Capture the cell that displays the provided text and extract its [X, Y] central coordinate. 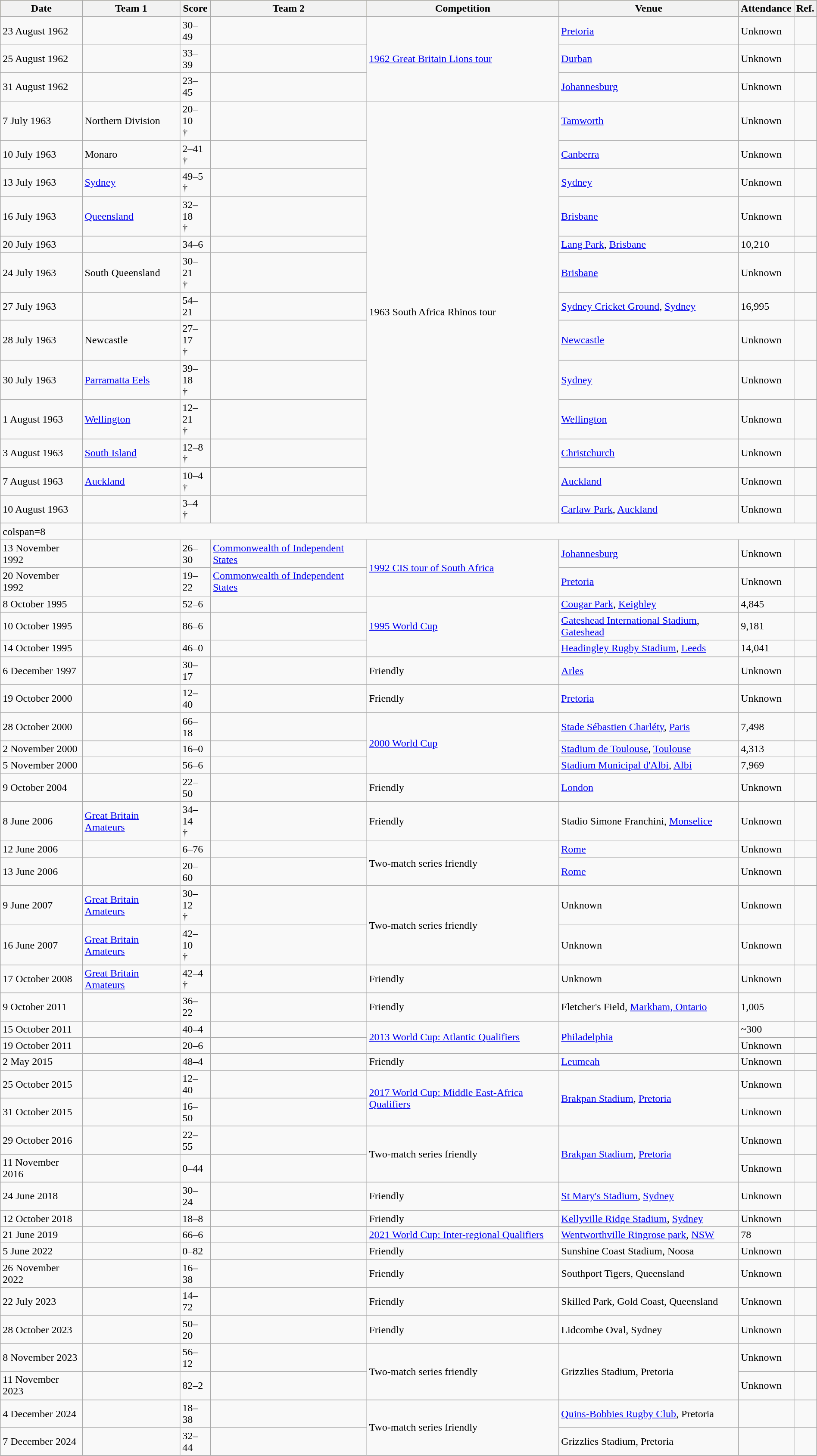
South Queensland [131, 272]
South Island [131, 453]
7,969 [766, 765]
11 November 2016 [41, 1168]
19 October 2000 [41, 699]
39–18† [196, 380]
Queensland [131, 216]
28 October 2000 [41, 726]
10 August 1963 [41, 509]
16–50 [196, 1112]
12–8† [196, 453]
Christchurch [649, 453]
Quins-Bobbies Rugby Club, Pretoria [649, 1414]
42–10† [196, 945]
20 November 1992 [41, 582]
26–30 [196, 554]
10 October 1995 [41, 626]
48–4 [196, 1062]
9 October 2004 [41, 787]
17 October 2008 [41, 979]
1963 South Africa Rhinos tour [463, 312]
22 July 2023 [41, 1302]
Stadium de Toulouse, Toulouse [649, 749]
Team 2 [288, 9]
Canberra [649, 154]
9,181 [766, 626]
1992 CIS tour of South Africa [463, 568]
18–38 [196, 1414]
Leumeah [649, 1062]
2021 World Cup: Inter-regional Qualifiers [463, 1235]
25 October 2015 [41, 1084]
1 August 1963 [41, 420]
20–10† [196, 121]
1,005 [766, 1007]
2–41† [196, 154]
Cougar Park, Keighley [649, 604]
32–18† [196, 216]
4,313 [766, 749]
Carlaw Park, Auckland [649, 509]
6 December 1997 [41, 670]
56–12 [196, 1358]
14–72 [196, 1302]
Arles [649, 670]
20–60 [196, 872]
2 May 2015 [41, 1062]
19–22 [196, 582]
2000 World Cup [463, 743]
9 October 2011 [41, 1007]
34–14† [196, 821]
86–6 [196, 626]
26 November 2022 [41, 1273]
7,498 [766, 726]
16 June 2007 [41, 945]
18–8 [196, 1219]
16 July 1963 [41, 216]
10–4† [196, 482]
28 October 2023 [41, 1329]
66–18 [196, 726]
Sunshine Coast Stadium, Noosa [649, 1251]
29 October 2016 [41, 1140]
27 July 1963 [41, 306]
22–50 [196, 787]
31 October 2015 [41, 1112]
30–17 [196, 670]
30–49 [196, 31]
2017 World Cup: Middle East-Africa Qualifiers [463, 1098]
30–21† [196, 272]
Ref. [805, 9]
23–45 [196, 87]
7 July 1963 [41, 121]
~300 [766, 1029]
7 August 1963 [41, 482]
46–0 [196, 648]
66–6 [196, 1235]
Northern Division [131, 121]
Kellyville Ridge Stadium, Sydney [649, 1219]
Southport Tigers, Queensland [649, 1273]
10 July 1963 [41, 154]
colspan=8 [41, 532]
7 December 2024 [41, 1441]
21 June 2019 [41, 1235]
49–5† [196, 183]
16–38 [196, 1273]
24 July 1963 [41, 272]
1995 World Cup [463, 626]
19 October 2011 [41, 1045]
25 August 1962 [41, 59]
82–2 [196, 1385]
2 November 2000 [41, 749]
Team 1 [131, 9]
Stade Sébastien Charléty, Paris [649, 726]
30 July 1963 [41, 380]
3 August 1963 [41, 453]
30–24 [196, 1196]
9 June 2007 [41, 905]
Competition [463, 9]
Lidcombe Oval, Sydney [649, 1329]
Venue [649, 9]
13 June 2006 [41, 872]
Fletcher's Field, Markham, Ontario [649, 1007]
16–0 [196, 749]
15 October 2011 [41, 1029]
20 July 1963 [41, 244]
40–4 [196, 1029]
Tamworth [649, 121]
Attendance [766, 9]
8 October 1995 [41, 604]
St Mary's Stadium, Sydney [649, 1196]
Monaro [131, 154]
Skilled Park, Gold Coast, Queensland [649, 1302]
27–17† [196, 340]
56–6 [196, 765]
52–6 [196, 604]
42–4† [196, 979]
Gateshead International Stadium, Gateshead [649, 626]
32–44 [196, 1441]
4,845 [766, 604]
31 August 1962 [41, 87]
36–22 [196, 1007]
Lang Park, Brisbane [649, 244]
Date [41, 9]
4 December 2024 [41, 1414]
78 [766, 1235]
20–6 [196, 1045]
14,041 [766, 648]
11 November 2023 [41, 1385]
34–6 [196, 244]
33–39 [196, 59]
Stadium Municipal d'Albi, Albi [649, 765]
23 August 1962 [41, 31]
Philadelphia [649, 1037]
Sydney Cricket Ground, Sydney [649, 306]
Headingley Rugby Stadium, Leeds [649, 648]
5 November 2000 [41, 765]
6–76 [196, 849]
Wentworthville Ringrose park, NSW [649, 1235]
50–20 [196, 1329]
Stadio Simone Franchini, Monselice [649, 821]
0–44 [196, 1168]
54–21 [196, 306]
16,995 [766, 306]
8 June 2006 [41, 821]
12–21† [196, 420]
London [649, 787]
1962 Great Britain Lions tour [463, 59]
Durban [649, 59]
12 October 2018 [41, 1219]
Score [196, 9]
3–4† [196, 509]
0–82 [196, 1251]
8 November 2023 [41, 1358]
12 June 2006 [41, 849]
22–55 [196, 1140]
13 November 1992 [41, 554]
28 July 1963 [41, 340]
10,210 [766, 244]
13 July 1963 [41, 183]
2013 World Cup: Atlantic Qualifiers [463, 1037]
5 June 2022 [41, 1251]
30–12† [196, 905]
Parramatta Eels [131, 380]
24 June 2018 [41, 1196]
14 October 1995 [41, 648]
